Provide the (X, Y) coordinate of the cell's center where the given text is located.  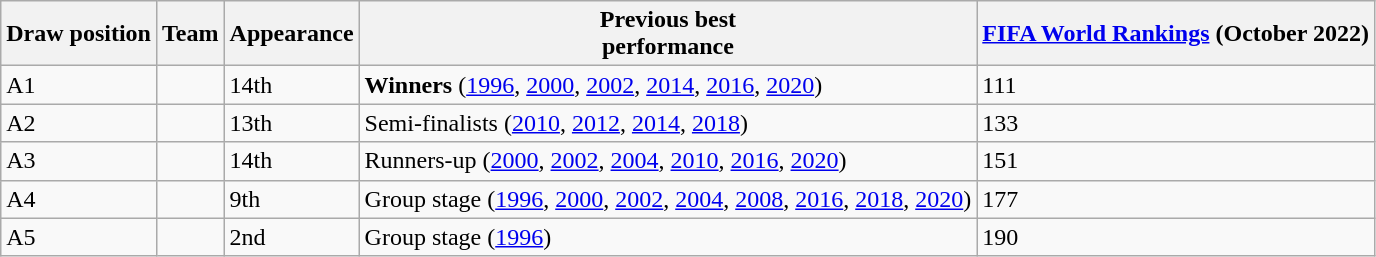
177 (1176, 199)
Previous bestperformance (668, 34)
Draw position (79, 34)
190 (1176, 237)
13th (292, 123)
A4 (79, 199)
Group stage (1996, 2000, 2002, 2004, 2008, 2016, 2018, 2020) (668, 199)
Winners (1996, 2000, 2002, 2014, 2016, 2020) (668, 85)
A2 (79, 123)
Appearance (292, 34)
151 (1176, 161)
133 (1176, 123)
FIFA World Rankings (October 2022) (1176, 34)
A3 (79, 161)
111 (1176, 85)
2nd (292, 237)
9th (292, 199)
A5 (79, 237)
Runners-up (2000, 2002, 2004, 2010, 2016, 2020) (668, 161)
A1 (79, 85)
Semi-finalists (2010, 2012, 2014, 2018) (668, 123)
Group stage (1996) (668, 237)
Team (190, 34)
